Capture the cell that displays the provided text and extract its (X, Y) central coordinate. 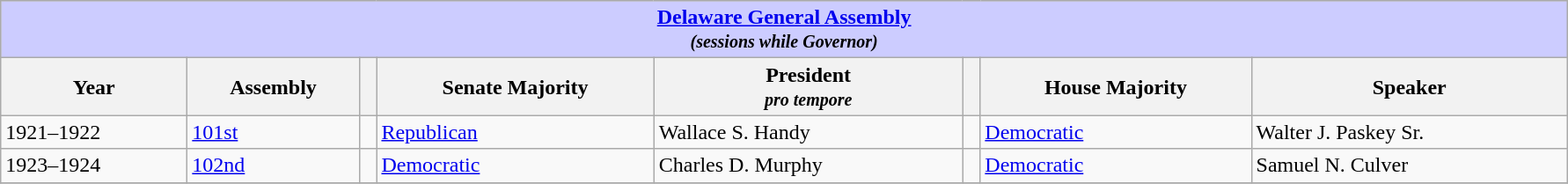
1921–1922 (94, 132)
1923–1924 (94, 166)
House Majority (1116, 86)
Speaker (1410, 86)
101st (273, 132)
Presidentpro tempore (808, 86)
Wallace S. Handy (808, 132)
102nd (273, 166)
Walter J. Paskey Sr. (1410, 132)
Senate Majority (516, 86)
Samuel N. Culver (1410, 166)
Charles D. Murphy (808, 166)
Delaware General Assembly (sessions while Governor) (785, 30)
Year (94, 86)
Republican (516, 132)
Assembly (273, 86)
